Capture the cell that displays the provided text and extract its (X, Y) central coordinate. 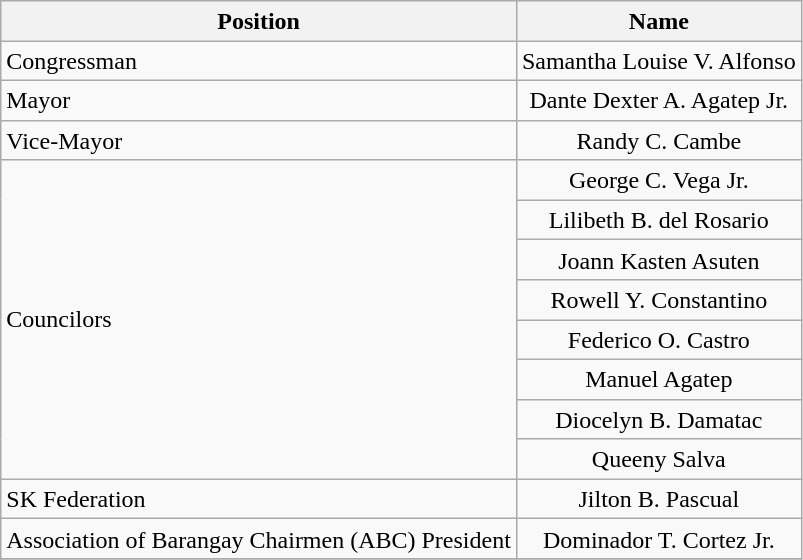
Position (259, 21)
Federico O. Castro (658, 340)
Jilton B. Pascual (658, 499)
Rowell Y. Constantino (658, 300)
Randy C. Cambe (658, 140)
Dominador T. Cortez Jr. (658, 539)
Dante Dexter A. Agatep Jr. (658, 100)
George C. Vega Jr. (658, 180)
Vice-Mayor (259, 140)
Lilibeth B. del Rosario (658, 220)
Joann Kasten Asuten (658, 260)
Samantha Louise V. Alfonso (658, 61)
Name (658, 21)
Association of Barangay Chairmen (ABC) President (259, 539)
Manuel Agatep (658, 379)
Councilors (259, 320)
Diocelyn B. Damatac (658, 419)
Congressman (259, 61)
Mayor (259, 100)
Queeny Salva (658, 459)
SK Federation (259, 499)
